For the text-containing cell, return its midpoint in (x, y) coordinate format. 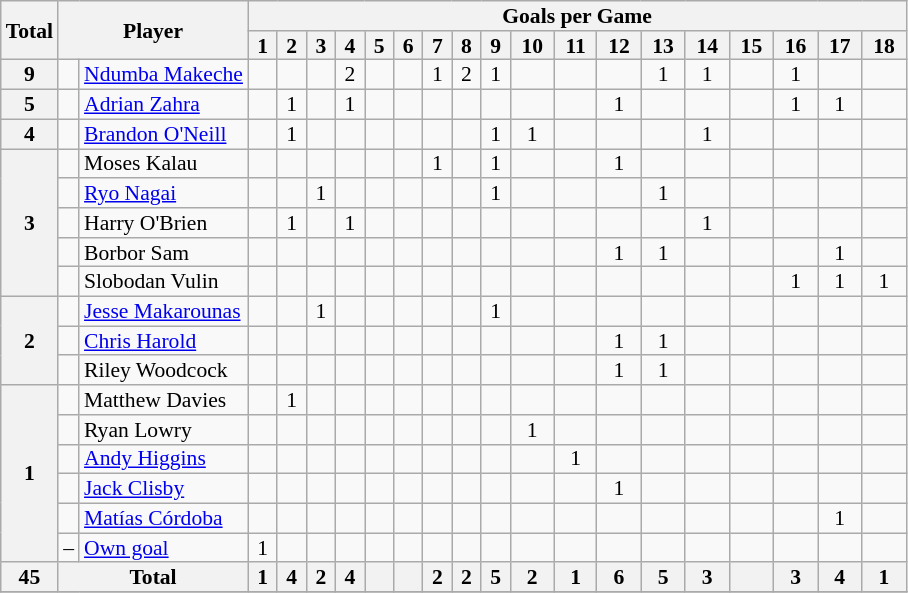
Moses Kalau (164, 164)
Harry O'Brien (164, 223)
Andy Higgins (164, 459)
– (68, 548)
45 (30, 578)
16 (795, 46)
Matías Córdoba (164, 519)
Ryo Nagai (164, 193)
Matthew Davies (164, 400)
Adrian Zahra (164, 105)
Ndumba Makeche (164, 75)
8 (466, 46)
Player (153, 30)
Slobodan Vulin (164, 282)
7 (438, 46)
Jesse Makarounas (164, 312)
Own goal (164, 548)
14 (707, 46)
15 (751, 46)
13 (663, 46)
Goals per Game (577, 16)
10 (532, 46)
Ryan Lowry (164, 430)
Jack Clisby (164, 489)
Riley Woodcock (164, 371)
18 (884, 46)
Borbor Sam (164, 253)
Chris Harold (164, 341)
17 (840, 46)
Brandon O'Neill (164, 134)
12 (619, 46)
11 (576, 46)
